From the cell containing the given text, extract its center point as [x, y] coordinate. 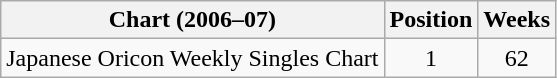
1 [431, 58]
Weeks [517, 20]
Japanese Oricon Weekly Singles Chart [192, 58]
Chart (2006–07) [192, 20]
62 [517, 58]
Position [431, 20]
